Return the [x, y] coordinate for the center point of the cell that contains the specified text.  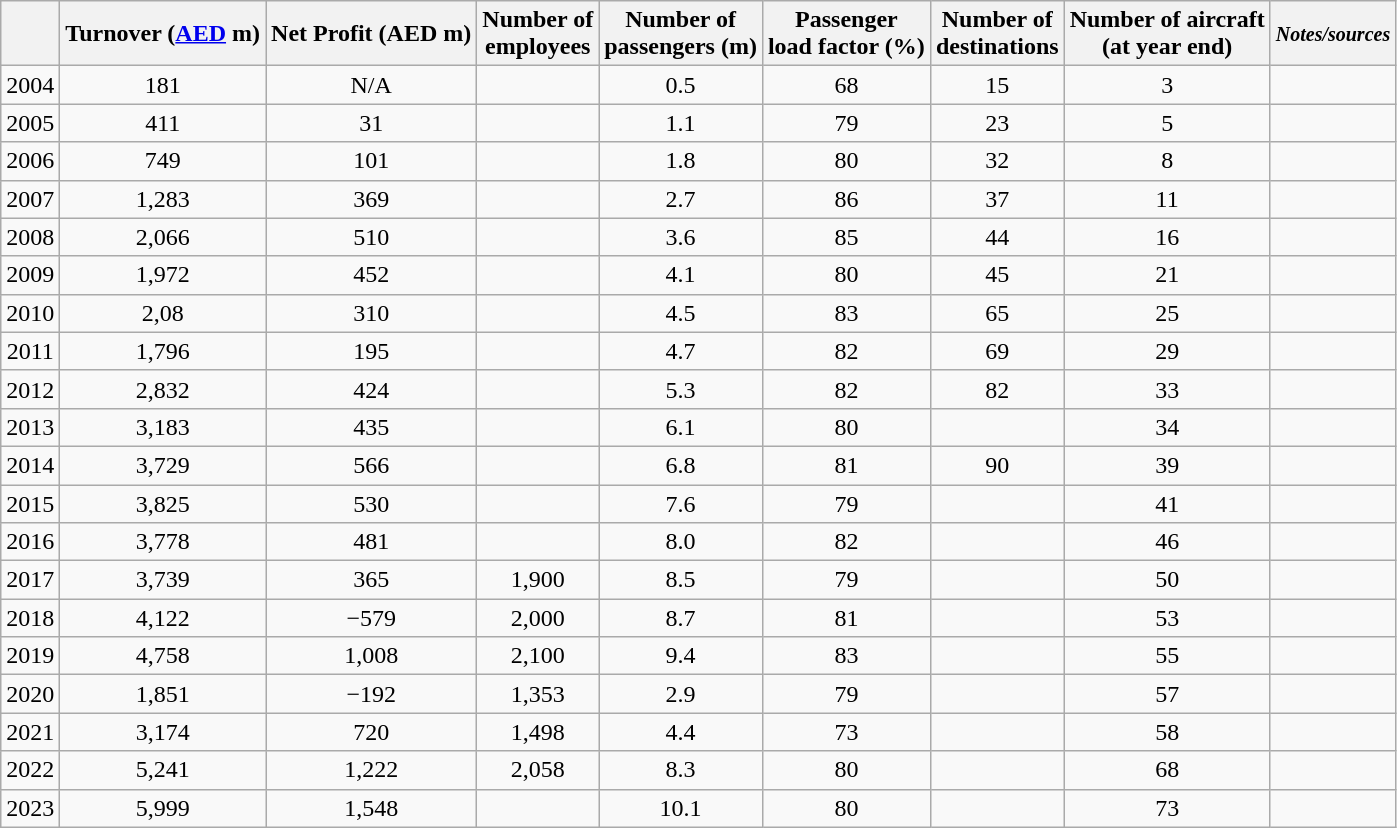
2022 [30, 770]
Number of destinations [997, 34]
21 [1167, 275]
39 [1167, 465]
−579 [372, 618]
2,000 [538, 618]
3,174 [163, 732]
1,548 [372, 808]
25 [1167, 313]
2015 [30, 503]
10.1 [681, 808]
2,832 [163, 389]
4.5 [681, 313]
8.5 [681, 580]
6.1 [681, 427]
2,058 [538, 770]
3,778 [163, 542]
1,972 [163, 275]
310 [372, 313]
86 [846, 199]
1.8 [681, 161]
3,729 [163, 465]
4.7 [681, 351]
4.4 [681, 732]
0.5 [681, 85]
2007 [30, 199]
411 [163, 123]
29 [1167, 351]
Notes/sources [1332, 34]
3,183 [163, 427]
2020 [30, 694]
195 [372, 351]
45 [997, 275]
2008 [30, 237]
1,900 [538, 580]
749 [163, 161]
181 [163, 85]
1,283 [163, 199]
46 [1167, 542]
50 [1167, 580]
5 [1167, 123]
435 [372, 427]
2.9 [681, 694]
1,008 [372, 656]
101 [372, 161]
85 [846, 237]
4,122 [163, 618]
510 [372, 237]
Turnover (AED m) [163, 34]
Number of aircraft (at year end) [1167, 34]
5.3 [681, 389]
57 [1167, 694]
69 [997, 351]
Passenger load factor (%) [846, 34]
8 [1167, 161]
2.7 [681, 199]
2005 [30, 123]
53 [1167, 618]
34 [1167, 427]
2019 [30, 656]
32 [997, 161]
44 [997, 237]
7.6 [681, 503]
2,100 [538, 656]
−192 [372, 694]
3,825 [163, 503]
2009 [30, 275]
3,739 [163, 580]
566 [372, 465]
3.6 [681, 237]
365 [372, 580]
6.8 [681, 465]
1,498 [538, 732]
4,758 [163, 656]
720 [372, 732]
2013 [30, 427]
530 [372, 503]
369 [372, 199]
1,353 [538, 694]
2010 [30, 313]
58 [1167, 732]
2018 [30, 618]
424 [372, 389]
452 [372, 275]
Net Profit (AED m) [372, 34]
2,08 [163, 313]
2,066 [163, 237]
2006 [30, 161]
4.1 [681, 275]
3 [1167, 85]
2011 [30, 351]
41 [1167, 503]
2004 [30, 85]
31 [372, 123]
481 [372, 542]
1,796 [163, 351]
2014 [30, 465]
55 [1167, 656]
8.0 [681, 542]
8.7 [681, 618]
2021 [30, 732]
5,241 [163, 770]
1,851 [163, 694]
15 [997, 85]
11 [1167, 199]
1.1 [681, 123]
37 [997, 199]
Number of employees [538, 34]
5,999 [163, 808]
23 [997, 123]
2012 [30, 389]
33 [1167, 389]
2016 [30, 542]
8.3 [681, 770]
16 [1167, 237]
2023 [30, 808]
90 [997, 465]
N/A [372, 85]
2017 [30, 580]
Number of passengers (m) [681, 34]
9.4 [681, 656]
1,222 [372, 770]
65 [997, 313]
